Pinpoint the cell where the given text exists, returning its (X, Y) midpoint coordinate. 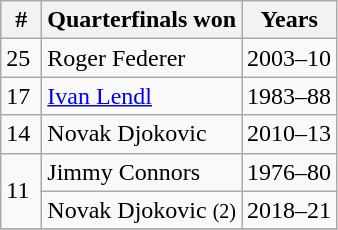
2018–21 (290, 210)
1983–88 (290, 96)
11 (22, 191)
Quarterfinals won (142, 20)
# (22, 20)
14 (22, 134)
Novak Djokovic (2) (142, 210)
25 (22, 58)
Roger Federer (142, 58)
17 (22, 96)
1976–80 (290, 172)
Ivan Lendl (142, 96)
Jimmy Connors (142, 172)
2003–10 (290, 58)
Years (290, 20)
2010–13 (290, 134)
Novak Djokovic (142, 134)
